Provide the [X, Y] coordinate of the cell's center where the given text is located.  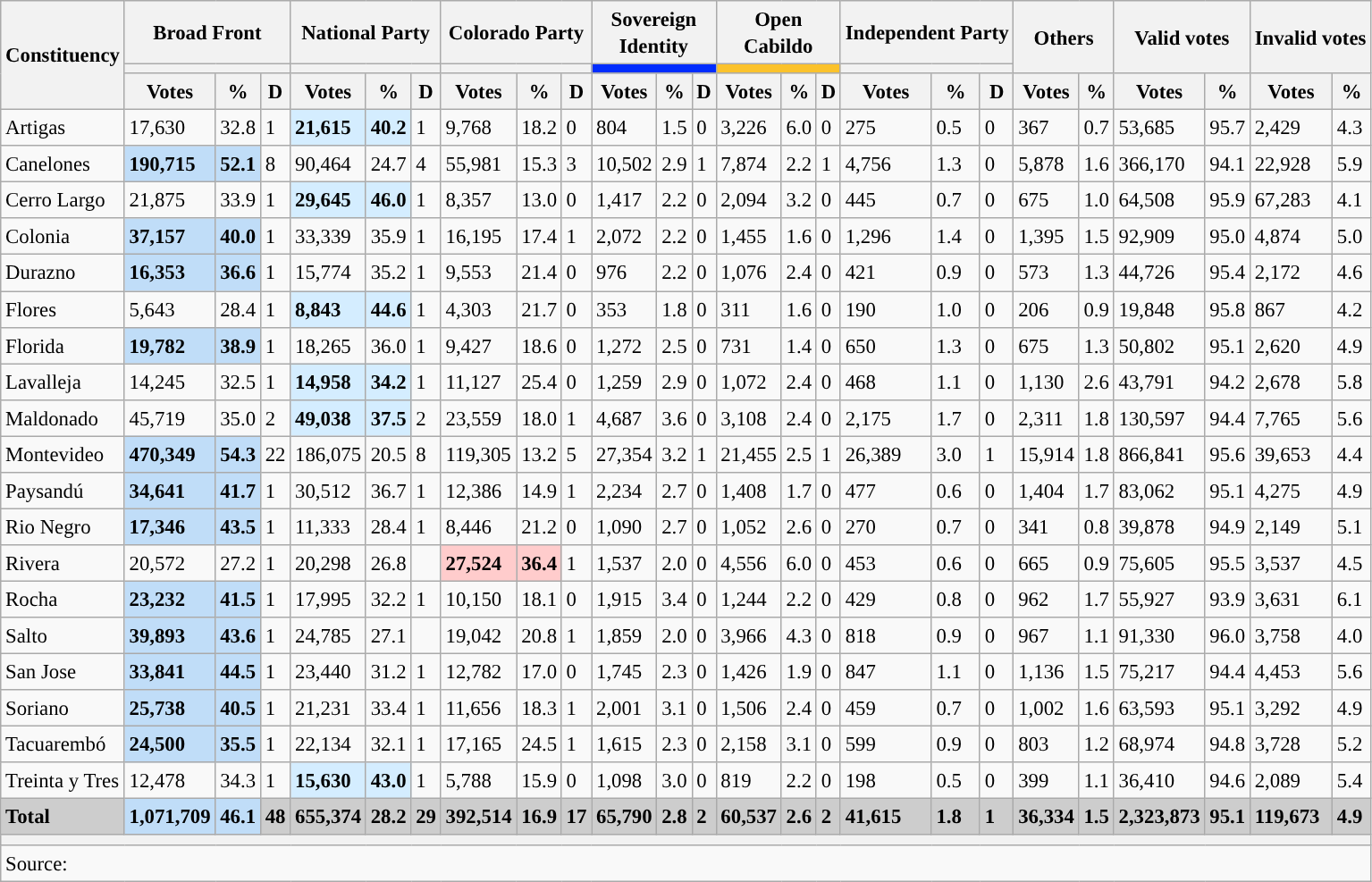
19,782 [170, 345]
5.2 [1351, 745]
4,874 [1291, 236]
24,500 [170, 745]
9,768 [479, 129]
5 [576, 454]
4,556 [749, 563]
18.2 [539, 129]
75,217 [1159, 672]
3,758 [1291, 636]
650 [886, 345]
27.2 [238, 563]
Broad Front [207, 32]
96.0 [1227, 636]
34,641 [170, 491]
962 [1046, 599]
803 [1046, 745]
22,928 [1291, 164]
50,802 [1159, 345]
17.4 [539, 236]
3,966 [749, 636]
2,072 [624, 236]
1,537 [624, 563]
23,232 [170, 599]
2,234 [624, 491]
39,653 [1291, 454]
95.7 [1227, 129]
43.0 [388, 781]
40.0 [238, 236]
421 [886, 273]
1,098 [624, 781]
Colonia [63, 236]
4.0 [1351, 636]
4.1 [1351, 200]
15.9 [539, 781]
36,334 [1046, 817]
75,605 [1159, 563]
Salto [63, 636]
18.0 [539, 418]
1.2 [1096, 745]
1,002 [1046, 708]
41.5 [238, 599]
804 [624, 129]
Canelones [63, 164]
18.1 [539, 599]
5.1 [1351, 527]
12,478 [170, 781]
20.8 [539, 636]
4,453 [1291, 672]
Others [1064, 38]
4,687 [624, 418]
22 [275, 454]
40.2 [388, 129]
54.3 [238, 454]
341 [1046, 527]
3,631 [1291, 599]
1,859 [624, 636]
5.0 [1351, 236]
44.5 [238, 672]
36,410 [1159, 781]
17,630 [170, 129]
1,455 [749, 236]
1,071,709 [170, 817]
27,524 [479, 563]
11,127 [479, 382]
Rivera [63, 563]
186,075 [329, 454]
5.8 [1351, 382]
13.2 [539, 454]
35.5 [238, 745]
55,927 [1159, 599]
3.4 [674, 599]
2,678 [1291, 382]
1,259 [624, 382]
190 [886, 309]
4,756 [886, 164]
1,296 [886, 236]
Tacuarembó [63, 745]
190,715 [170, 164]
Flores [63, 309]
94.9 [1227, 527]
33,841 [170, 672]
National Party [366, 32]
10,502 [624, 164]
392,514 [479, 817]
16,195 [479, 236]
36.0 [388, 345]
94.8 [1227, 745]
599 [886, 745]
68,974 [1159, 745]
2,158 [749, 745]
2,149 [1291, 527]
27.1 [388, 636]
39,878 [1159, 527]
2,323,873 [1159, 817]
3,108 [749, 418]
119,673 [1291, 817]
23,440 [329, 672]
26.8 [388, 563]
847 [886, 672]
14,245 [170, 382]
45,719 [170, 418]
1,915 [624, 599]
24.7 [388, 164]
28.2 [388, 817]
15.3 [539, 164]
18.6 [539, 345]
95.5 [1227, 563]
818 [886, 636]
119,305 [479, 454]
Artigas [63, 129]
38.9 [238, 345]
21,455 [749, 454]
1,072 [749, 382]
19,042 [479, 636]
83,062 [1159, 491]
41,615 [886, 817]
4,303 [479, 309]
976 [624, 273]
14.9 [539, 491]
11,333 [329, 527]
94.1 [1227, 164]
1.9 [799, 672]
43,791 [1159, 382]
30,512 [329, 491]
55,981 [479, 164]
32.1 [388, 745]
9,427 [479, 345]
1,076 [749, 273]
2,001 [624, 708]
Valid votes [1182, 38]
130,597 [1159, 418]
26,389 [886, 454]
17,995 [329, 599]
8,446 [479, 527]
95.0 [1227, 236]
1,244 [749, 599]
2,620 [1291, 345]
5.9 [1351, 164]
36.6 [238, 273]
731 [749, 345]
32.2 [388, 599]
34.3 [238, 781]
3,226 [749, 129]
91,330 [1159, 636]
32.5 [238, 382]
25,738 [170, 708]
27,354 [624, 454]
819 [749, 781]
33,339 [329, 236]
43.5 [238, 527]
4.6 [1351, 273]
1,745 [624, 672]
40.5 [238, 708]
Open Cabildo [778, 32]
655,374 [329, 817]
Rocha [63, 599]
7,874 [749, 164]
445 [886, 200]
37,157 [170, 236]
39,893 [170, 636]
10,150 [479, 599]
8,357 [479, 200]
4,275 [1291, 491]
17,346 [170, 527]
1,272 [624, 345]
95.6 [1227, 454]
19,848 [1159, 309]
37.5 [388, 418]
49,038 [329, 418]
867 [1291, 309]
5,643 [170, 309]
468 [886, 382]
64,508 [1159, 200]
Montevideo [63, 454]
16.9 [539, 817]
92,909 [1159, 236]
2,311 [1046, 418]
Durazno [63, 273]
Cerro Largo [63, 200]
18,265 [329, 345]
12,386 [479, 491]
17.0 [539, 672]
1,615 [624, 745]
665 [1046, 563]
366,170 [1159, 164]
Lavalleja [63, 382]
46.1 [238, 817]
35.2 [388, 273]
470,349 [170, 454]
2,094 [749, 200]
Maldonado [63, 418]
3 [576, 164]
Soriano [63, 708]
48 [275, 817]
43.6 [238, 636]
15,630 [329, 781]
31.2 [388, 672]
Total [63, 817]
13.0 [539, 200]
93.9 [1227, 599]
573 [1046, 273]
21,231 [329, 708]
459 [886, 708]
453 [886, 563]
Treinta y Tres [63, 781]
23,559 [479, 418]
63,593 [1159, 708]
67,283 [1291, 200]
1,506 [749, 708]
311 [749, 309]
Constituency [63, 55]
17,165 [479, 745]
34.2 [388, 382]
17 [576, 817]
2,429 [1291, 129]
2.8 [674, 817]
41.7 [238, 491]
4.4 [1351, 454]
14,958 [329, 382]
Source: [686, 863]
95.4 [1227, 273]
2,089 [1291, 781]
Colorado Party [516, 32]
Sovereign Identity [654, 32]
5,878 [1046, 164]
46.0 [388, 200]
52.1 [238, 164]
15,914 [1046, 454]
32.8 [238, 129]
967 [1046, 636]
1,408 [749, 491]
3,537 [1291, 563]
35.9 [388, 236]
1,090 [624, 527]
Invalid votes [1310, 38]
399 [1046, 781]
90,464 [329, 164]
18.3 [539, 708]
4.2 [1351, 309]
16,353 [170, 273]
21,615 [329, 129]
94.2 [1227, 382]
21.7 [539, 309]
11,656 [479, 708]
270 [886, 527]
20,298 [329, 563]
24.5 [539, 745]
21,875 [170, 200]
22,134 [329, 745]
21.4 [539, 273]
1,136 [1046, 672]
San Jose [63, 672]
2,175 [886, 418]
353 [624, 309]
206 [1046, 309]
866,841 [1159, 454]
35.0 [238, 418]
20.5 [388, 454]
8,843 [329, 309]
9,553 [479, 273]
429 [886, 599]
Paysandú [63, 491]
36.4 [539, 563]
Independent Party [927, 32]
33.4 [388, 708]
60,537 [749, 817]
1,417 [624, 200]
95.9 [1227, 200]
Florida [63, 345]
53,685 [1159, 129]
1,404 [1046, 491]
3,728 [1291, 745]
65,790 [624, 817]
6.1 [1351, 599]
477 [886, 491]
Rio Negro [63, 527]
24,785 [329, 636]
44,726 [1159, 273]
15,774 [329, 273]
21.2 [539, 527]
95.8 [1227, 309]
275 [886, 129]
94.6 [1227, 781]
33.9 [238, 200]
12,782 [479, 672]
1,052 [749, 527]
20,572 [170, 563]
2,172 [1291, 273]
5,788 [479, 781]
29 [425, 817]
7,765 [1291, 418]
36.7 [388, 491]
29,645 [329, 200]
5.4 [1351, 781]
1,130 [1046, 382]
44.6 [388, 309]
4.5 [1351, 563]
1,426 [749, 672]
198 [886, 781]
3,292 [1291, 708]
25.4 [539, 382]
4 [425, 164]
1,395 [1046, 236]
367 [1046, 129]
3.6 [674, 418]
